Pinpoint the cell where the given text exists, returning its [X, Y] midpoint coordinate. 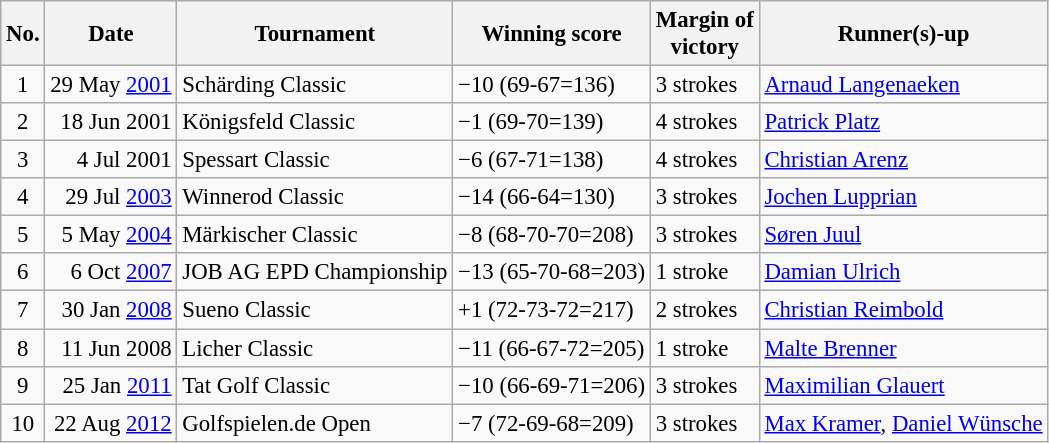
Runner(s)-up [904, 34]
Margin ofvictory [704, 34]
5 May 2004 [111, 235]
8 [23, 348]
3 [23, 160]
7 [23, 310]
2 strokes [704, 310]
Golfspielen.de Open [315, 423]
Königsfeld Classic [315, 122]
Malte Brenner [904, 348]
4 Jul 2001 [111, 160]
Spessart Classic [315, 160]
2 [23, 122]
25 Jan 2011 [111, 385]
29 May 2001 [111, 85]
JOB AG EPD Championship [315, 273]
−1 (69-70=139) [552, 122]
−10 (69-67=136) [552, 85]
6 [23, 273]
Märkischer Classic [315, 235]
Winning score [552, 34]
Date [111, 34]
−7 (72-69-68=209) [552, 423]
No. [23, 34]
−11 (66-67-72=205) [552, 348]
−14 (66-64=130) [552, 197]
5 [23, 235]
Licher Classic [315, 348]
−8 (68-70-70=208) [552, 235]
Tournament [315, 34]
+1 (72-73-72=217) [552, 310]
4 [23, 197]
11 Jun 2008 [111, 348]
9 [23, 385]
Max Kramer, Daniel Wünsche [904, 423]
−6 (67-71=138) [552, 160]
Christian Arenz [904, 160]
Maximilian Glauert [904, 385]
6 Oct 2007 [111, 273]
Sueno Classic [315, 310]
Christian Reimbold [904, 310]
−10 (66-69-71=206) [552, 385]
30 Jan 2008 [111, 310]
Damian Ulrich [904, 273]
1 [23, 85]
10 [23, 423]
18 Jun 2001 [111, 122]
Tat Golf Classic [315, 385]
22 Aug 2012 [111, 423]
Søren Juul [904, 235]
Arnaud Langenaeken [904, 85]
Winnerod Classic [315, 197]
29 Jul 2003 [111, 197]
Jochen Lupprian [904, 197]
−13 (65-70-68=203) [552, 273]
Patrick Platz [904, 122]
Schärding Classic [315, 85]
